Return the (x, y) coordinate for the center point of the cell that contains the specified text.  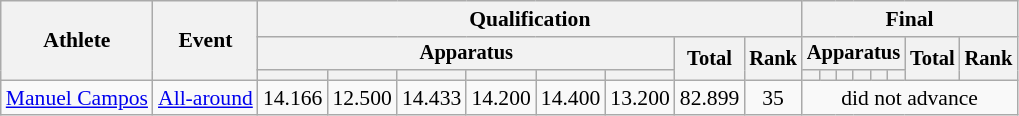
Qualification (530, 19)
13.200 (640, 98)
Athlete (77, 40)
Manuel Campos (77, 98)
14.166 (292, 98)
All-around (206, 98)
12.500 (362, 98)
35 (773, 98)
Event (206, 40)
14.200 (500, 98)
82.899 (710, 98)
did not advance (910, 98)
Final (910, 19)
14.400 (570, 98)
14.433 (432, 98)
